Output the (X, Y) coordinate of the center of the cell containing the given text.  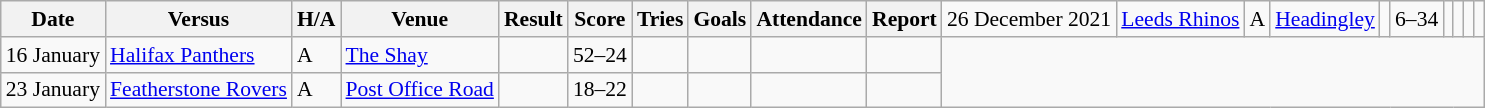
Versus (198, 19)
52–24 (600, 55)
Post Office Road (419, 90)
The Shay (419, 55)
6–34 (1416, 19)
Tries (660, 19)
H/A (316, 19)
Score (600, 19)
Report (904, 19)
Headingley (1325, 19)
26 December 2021 (1029, 19)
Leeds Rhinos (1180, 19)
16 January (53, 55)
Result (534, 19)
Featherstone Rovers (198, 90)
Venue (419, 19)
18–22 (600, 90)
23 January (53, 90)
Halifax Panthers (198, 55)
Goals (720, 19)
Attendance (809, 19)
Date (53, 19)
